Determine the (x, y) coordinate at the center of the cell enclosing the given text.  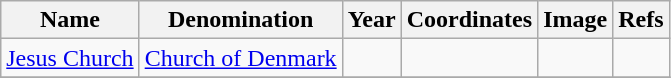
Denomination (240, 20)
Name (70, 20)
Refs (641, 20)
Jesus Church (70, 58)
Coordinates (469, 20)
Church of Denmark (240, 58)
Image (576, 20)
Year (372, 20)
